Return (X, Y) of the center of cell containing provided text 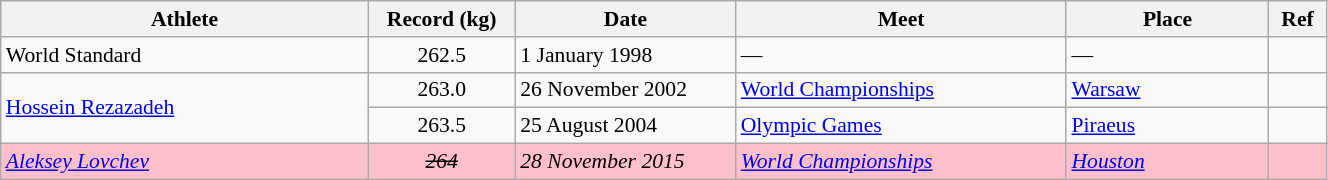
262.5 (442, 55)
264 (442, 162)
Ref (1298, 19)
26 November 2002 (625, 90)
Record (kg) (442, 19)
28 November 2015 (625, 162)
Meet (902, 19)
World Standard (184, 55)
25 August 2004 (625, 126)
1 January 1998 (625, 55)
Hossein Rezazadeh (184, 108)
Athlete (184, 19)
Houston (1167, 162)
Place (1167, 19)
263.0 (442, 90)
Warsaw (1167, 90)
Piraeus (1167, 126)
263.5 (442, 126)
Date (625, 19)
Aleksey Lovchev (184, 162)
Olympic Games (902, 126)
